For the text-containing cell, return its midpoint in [X, Y] coordinate format. 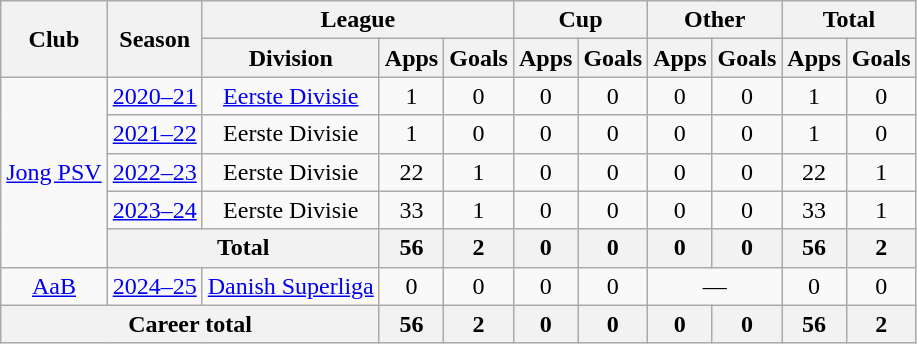
2023–24 [154, 210]
Jong PSV [54, 172]
2024–25 [154, 286]
2020–21 [154, 96]
Cup [580, 20]
Club [54, 39]
2021–22 [154, 134]
Division [290, 58]
— [715, 286]
Season [154, 39]
2022–23 [154, 172]
Career total [190, 324]
Danish Superliga [290, 286]
League [358, 20]
AaB [54, 286]
Other [715, 20]
